For the text-containing cell, return its midpoint in [x, y] coordinate format. 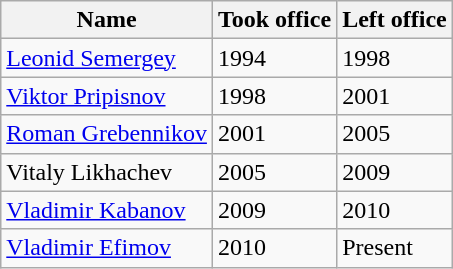
Roman Grebennikov [107, 134]
Vitaly Likhachev [107, 172]
Took office [274, 20]
Name [107, 20]
Left office [395, 20]
Leonid Semergey [107, 58]
1994 [274, 58]
Vladimir Efimov [107, 248]
Present [395, 248]
Vladimir Kabanov [107, 210]
Viktor Pripisnov [107, 96]
